Identify which cell holds the provided text, then report its (x, y) central coordinate. 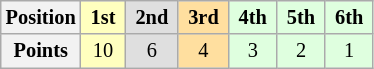
3rd (203, 17)
6th (349, 17)
2 (301, 51)
3 (253, 51)
5th (301, 17)
10 (104, 51)
2nd (152, 17)
4th (253, 17)
6 (152, 51)
Points (41, 51)
1 (349, 51)
4 (203, 51)
Position (41, 17)
1st (104, 17)
